Capture the cell that displays the provided text and extract its [X, Y] central coordinate. 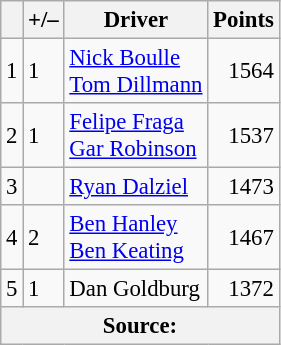
+/– [44, 20]
5 [12, 289]
4 [12, 238]
1564 [244, 72]
1372 [244, 289]
Driver [136, 20]
Nick Boulle Tom Dillmann [136, 72]
Points [244, 20]
1473 [244, 187]
Felipe Fraga Gar Robinson [136, 136]
Ben Hanley Ben Keating [136, 238]
Ryan Dalziel [136, 187]
Dan Goldburg [136, 289]
3 [12, 187]
1537 [244, 136]
1467 [244, 238]
